Identify which cell holds the provided text, then report its [X, Y] central coordinate. 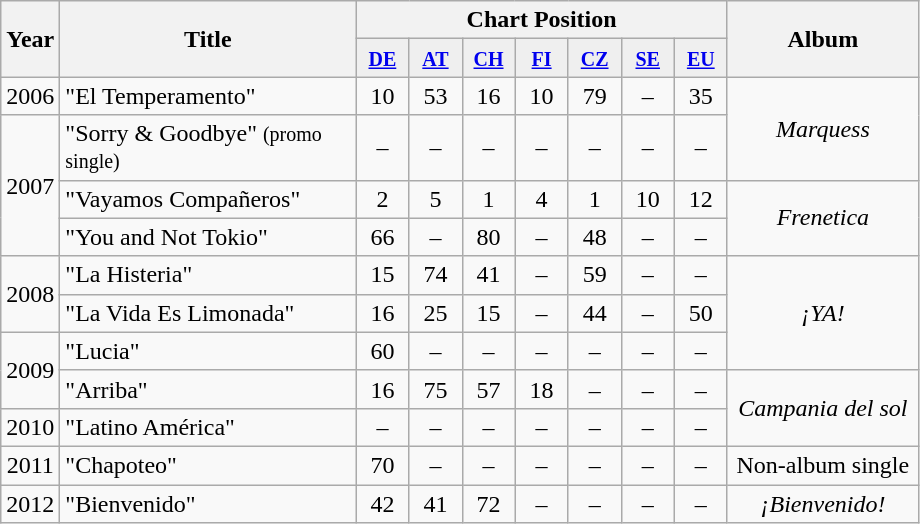
"You and Not Tokio" [208, 237]
42 [382, 503]
2009 [30, 370]
2006 [30, 96]
Campania del sol [822, 408]
60 [382, 351]
2 [382, 199]
"Vayamos Compañeros" [208, 199]
"Latino América" [208, 427]
DE [382, 58]
"Bienvenido" [208, 503]
Marquess [822, 128]
CZ [594, 58]
53 [436, 96]
CH [488, 58]
Year [30, 39]
2010 [30, 427]
72 [488, 503]
"Arriba" [208, 389]
80 [488, 237]
EU [700, 58]
FI [542, 58]
5 [436, 199]
"La Vida Es Limonada" [208, 313]
2012 [30, 503]
2011 [30, 465]
¡YA! [822, 313]
12 [700, 199]
50 [700, 313]
¡Bienvenido! [822, 503]
66 [382, 237]
79 [594, 96]
SE [648, 58]
4 [542, 199]
18 [542, 389]
35 [700, 96]
AT [436, 58]
2007 [30, 186]
"El Temperamento" [208, 96]
2008 [30, 294]
70 [382, 465]
74 [436, 275]
57 [488, 389]
"Lucia" [208, 351]
Album [822, 39]
"La Histeria" [208, 275]
59 [594, 275]
75 [436, 389]
"Sorry & Goodbye" (promo single) [208, 148]
Chart Position [542, 20]
25 [436, 313]
"Chapoteo" [208, 465]
Non-album single [822, 465]
Frenetica [822, 218]
Title [208, 39]
44 [594, 313]
48 [594, 237]
